Search for the cell housing the specified text and yield its [x, y] center coordinate. 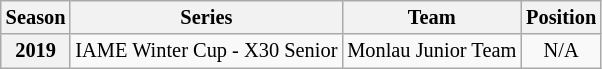
2019 [36, 51]
IAME Winter Cup - X30 Senior [206, 51]
Team [432, 17]
Series [206, 17]
N/A [561, 51]
Position [561, 17]
Monlau Junior Team [432, 51]
Season [36, 17]
